From the cell containing the given text, extract its center point as [x, y] coordinate. 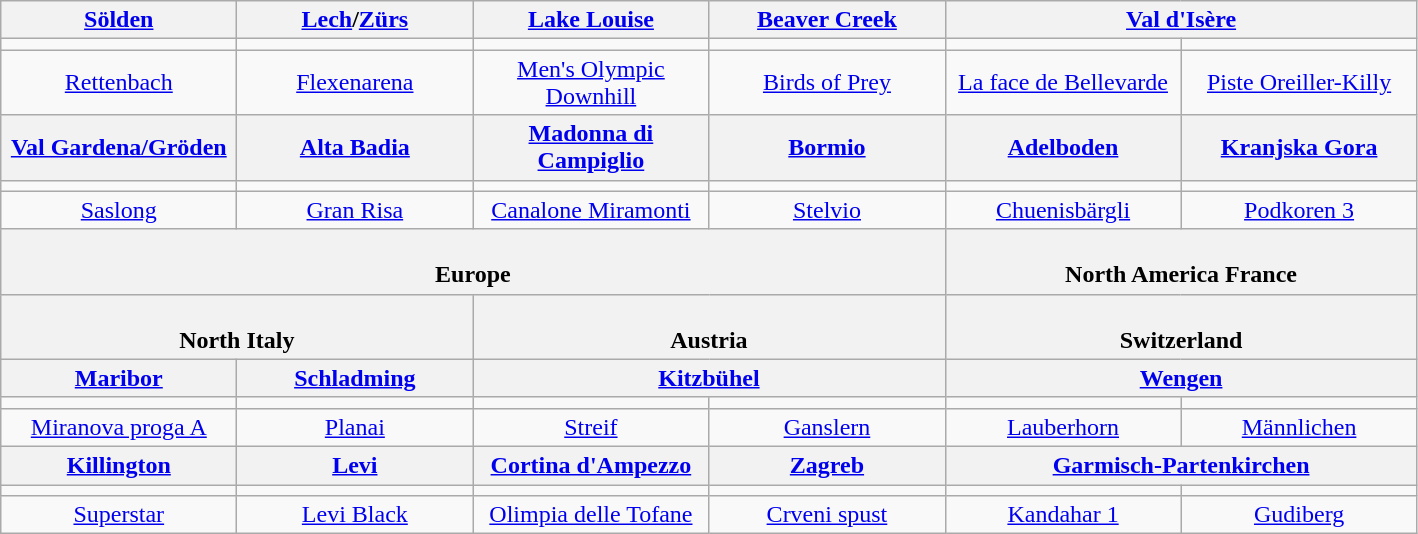
La face de Bellevarde [1063, 82]
Austria [709, 326]
Val d'Isère [1181, 20]
Gran Risa [355, 210]
Canalone Miramonti [591, 210]
North America France [1181, 262]
Kandahar 1 [1063, 515]
Rettenbach [119, 82]
Wengen [1181, 378]
Val Gardena/Gröden [119, 148]
Stelvio [827, 210]
Alta Badia [355, 148]
Olimpia delle Tofane [591, 515]
Kranjska Gora [1299, 148]
Podkoren 3 [1299, 210]
Levi [355, 465]
Killington [119, 465]
Superstar [119, 515]
Levi Black [355, 515]
Birds of Prey [827, 82]
Streif [591, 427]
Europe [473, 262]
Garmisch-Partenkirchen [1181, 465]
Piste Oreiller-Killy [1299, 82]
Men's Olympic Downhill [591, 82]
Switzerland [1181, 326]
Sölden [119, 20]
Planai [355, 427]
Lake Louise [591, 20]
Maribor [119, 378]
Saslong [119, 210]
Männlichen [1299, 427]
Lech/Zürs [355, 20]
Beaver Creek [827, 20]
Ganslern [827, 427]
Gudiberg [1299, 515]
Miranova proga A [119, 427]
North Italy [237, 326]
Adelboden [1063, 148]
Kitzbühel [709, 378]
Flexenarena [355, 82]
Zagreb [827, 465]
Madonna di Campiglio [591, 148]
Crveni spust [827, 515]
Schladming [355, 378]
Cortina d'Ampezzo [591, 465]
Chuenisbärgli [1063, 210]
Bormio [827, 148]
Lauberhorn [1063, 427]
